From the cell containing the given text, extract its center point as (x, y) coordinate. 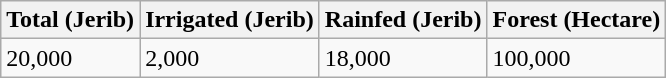
Rainfed (Jerib) (403, 20)
20,000 (70, 58)
Forest (Hectare) (576, 20)
2,000 (230, 58)
100,000 (576, 58)
Irrigated (Jerib) (230, 20)
18,000 (403, 58)
Total (Jerib) (70, 20)
